Return (x, y) of the center of cell containing provided text 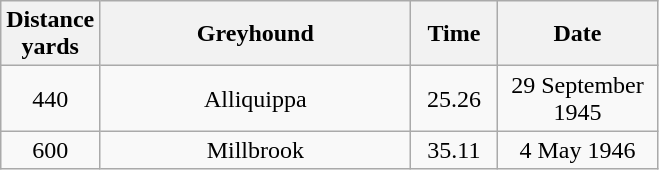
Time (454, 34)
440 (50, 98)
Millbrook (256, 150)
Date (578, 34)
25.26 (454, 98)
600 (50, 150)
29 September 1945 (578, 98)
Alliquippa (256, 98)
Greyhound (256, 34)
Distance yards (50, 34)
4 May 1946 (578, 150)
35.11 (454, 150)
